Provide the [X, Y] coordinate of the cell's center where the given text is located.  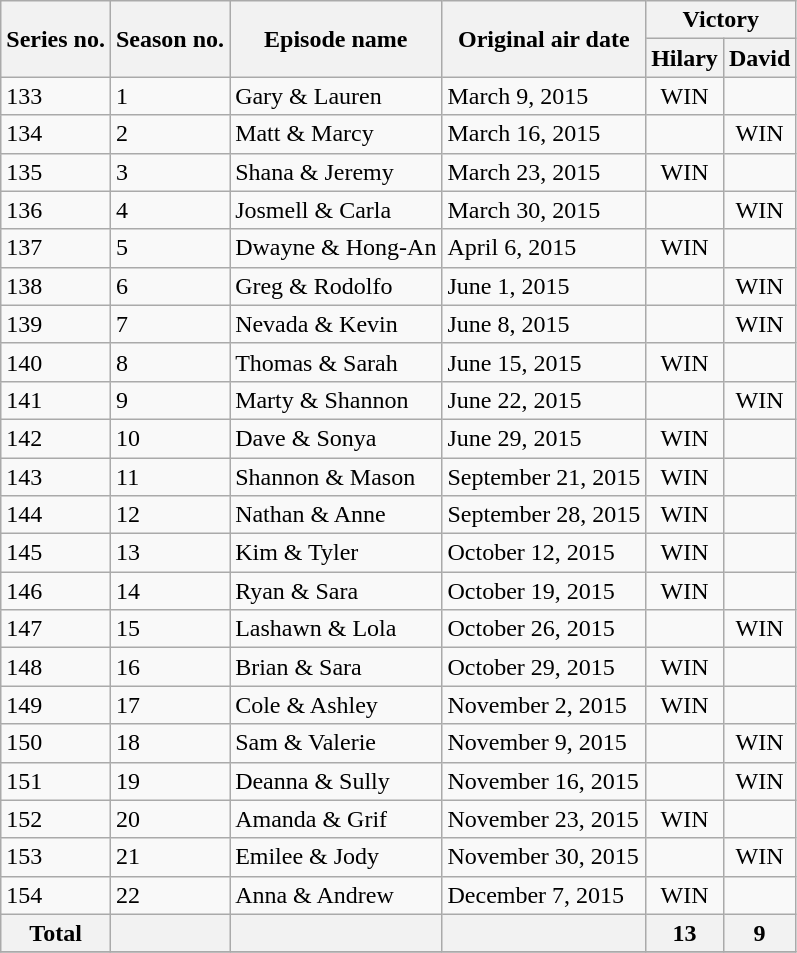
152 [56, 819]
Season no. [170, 39]
March 30, 2015 [544, 210]
June 8, 2015 [544, 324]
Matt & Marcy [336, 134]
4 [170, 210]
Episode name [336, 39]
Sam & Valerie [336, 743]
154 [56, 895]
21 [170, 857]
Total [56, 933]
Dwayne & Hong-An [336, 248]
Original air date [544, 39]
139 [56, 324]
March 9, 2015 [544, 96]
3 [170, 172]
Ryan & Sara [336, 591]
November 16, 2015 [544, 781]
Kim & Tyler [336, 553]
153 [56, 857]
September 21, 2015 [544, 477]
149 [56, 705]
October 29, 2015 [544, 667]
138 [56, 286]
7 [170, 324]
Hilary [685, 58]
17 [170, 705]
Anna & Andrew [336, 895]
10 [170, 438]
134 [56, 134]
150 [56, 743]
November 23, 2015 [544, 819]
8 [170, 362]
143 [56, 477]
Deanna & Sully [336, 781]
April 6, 2015 [544, 248]
1 [170, 96]
19 [170, 781]
Thomas & Sarah [336, 362]
December 7, 2015 [544, 895]
October 19, 2015 [544, 591]
Cole & Ashley [336, 705]
Brian & Sara [336, 667]
137 [56, 248]
142 [56, 438]
6 [170, 286]
March 16, 2015 [544, 134]
18 [170, 743]
20 [170, 819]
2 [170, 134]
135 [56, 172]
145 [56, 553]
Greg & Rodolfo [336, 286]
140 [56, 362]
144 [56, 515]
Nevada & Kevin [336, 324]
June 15, 2015 [544, 362]
Amanda & Grif [336, 819]
November 30, 2015 [544, 857]
Victory [721, 20]
Shana & Jeremy [336, 172]
11 [170, 477]
15 [170, 629]
October 26, 2015 [544, 629]
22 [170, 895]
12 [170, 515]
16 [170, 667]
November 2, 2015 [544, 705]
Nathan & Anne [336, 515]
151 [56, 781]
141 [56, 400]
September 28, 2015 [544, 515]
June 29, 2015 [544, 438]
June 22, 2015 [544, 400]
136 [56, 210]
November 9, 2015 [544, 743]
Series no. [56, 39]
Marty & Shannon [336, 400]
David [759, 58]
Lashawn & Lola [336, 629]
14 [170, 591]
146 [56, 591]
Josmell & Carla [336, 210]
5 [170, 248]
June 1, 2015 [544, 286]
133 [56, 96]
148 [56, 667]
March 23, 2015 [544, 172]
Dave & Sonya [336, 438]
Shannon & Mason [336, 477]
Emilee & Jody [336, 857]
147 [56, 629]
Gary & Lauren [336, 96]
October 12, 2015 [544, 553]
